Scan for the cell matching the given text and deliver its (X, Y) coordinate at center. 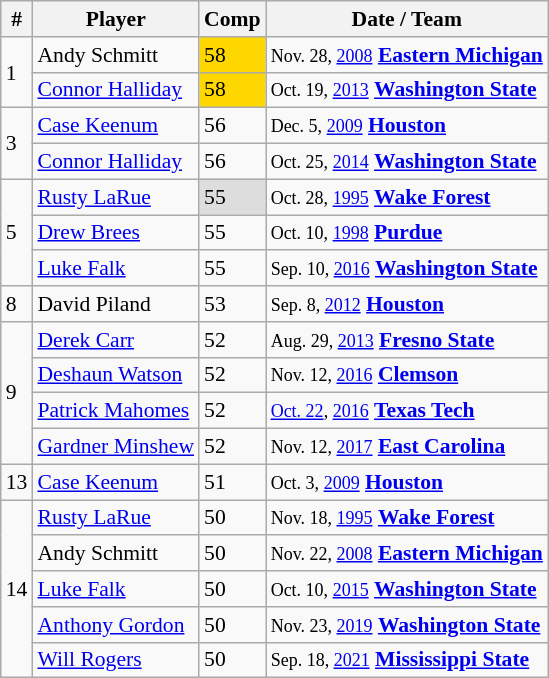
Nov. 18, 1995 Wake Forest (407, 518)
Nov. 23, 2019 Washington State (407, 625)
David Piland (116, 304)
Oct. 10, 2015 Washington State (407, 589)
Oct. 28, 1995 Wake Forest (407, 197)
# (17, 19)
8 (17, 304)
14 (17, 589)
Date / Team (407, 19)
Derek Carr (116, 340)
1 (17, 72)
Oct. 19, 2013 Washington State (407, 90)
Sep. 8, 2012 Houston (407, 304)
Nov. 28, 2008 Eastern Michigan (407, 55)
Anthony Gordon (116, 625)
53 (232, 304)
Oct. 25, 2014 Washington State (407, 162)
9 (17, 393)
Sep. 10, 2016 Washington State (407, 269)
Patrick Mahomes (116, 411)
Dec. 5, 2009 Houston (407, 126)
13 (17, 482)
5 (17, 232)
Oct. 22, 2016 Texas Tech (407, 411)
Oct. 10, 1998 Purdue (407, 233)
Aug. 29, 2013 Fresno State (407, 340)
Nov. 12, 2017 East Carolina (407, 447)
Nov. 22, 2008 Eastern Michigan (407, 554)
Oct. 3, 2009 Houston (407, 482)
Comp (232, 19)
51 (232, 482)
Will Rogers (116, 660)
Player (116, 19)
Sep. 18, 2021 Mississippi State (407, 660)
Nov. 12, 2016 Clemson (407, 375)
Gardner Minshew (116, 447)
3 (17, 144)
Drew Brees (116, 233)
Deshaun Watson (116, 375)
